Find where the given text appears and provide that cell's center as [X, Y] coordinate. 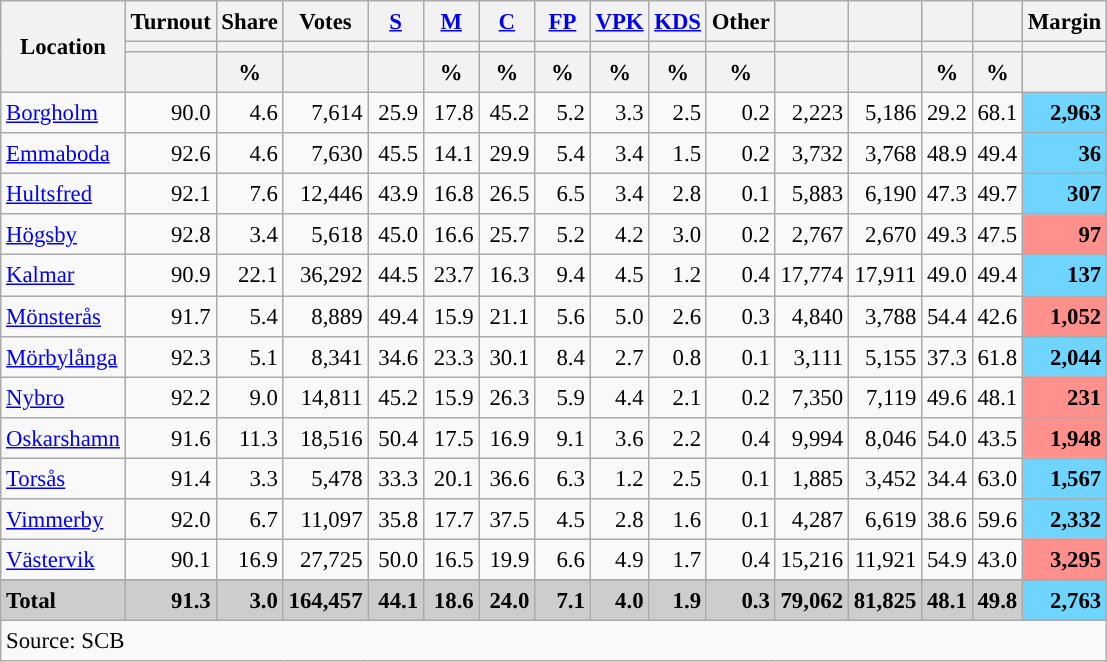
Vimmerby [63, 520]
8,046 [884, 438]
92.2 [170, 398]
1,052 [1065, 316]
2,670 [884, 234]
79,062 [812, 600]
5,883 [812, 194]
3,452 [884, 478]
2,223 [812, 114]
23.7 [451, 276]
5,155 [884, 356]
92.3 [170, 356]
6.6 [563, 560]
Other [740, 22]
37.3 [947, 356]
44.1 [396, 600]
16.6 [451, 234]
Share [250, 22]
20.1 [451, 478]
47.3 [947, 194]
1,567 [1065, 478]
Location [63, 47]
5.9 [563, 398]
Högsby [63, 234]
37.5 [507, 520]
42.6 [997, 316]
26.3 [507, 398]
43.0 [997, 560]
33.3 [396, 478]
1,885 [812, 478]
63.0 [997, 478]
29.9 [507, 154]
23.3 [451, 356]
307 [1065, 194]
92.0 [170, 520]
Borgholm [63, 114]
8,341 [326, 356]
92.6 [170, 154]
48.9 [947, 154]
2.1 [678, 398]
61.8 [997, 356]
1.6 [678, 520]
36 [1065, 154]
34.6 [396, 356]
45.0 [396, 234]
Kalmar [63, 276]
6.3 [563, 478]
3,768 [884, 154]
15,216 [812, 560]
43.5 [997, 438]
Mörbylånga [63, 356]
Oskarshamn [63, 438]
7,350 [812, 398]
2,332 [1065, 520]
2.6 [678, 316]
14.1 [451, 154]
50.0 [396, 560]
43.9 [396, 194]
27,725 [326, 560]
Torsås [63, 478]
0.8 [678, 356]
30.1 [507, 356]
34.4 [947, 478]
6,619 [884, 520]
59.6 [997, 520]
5.6 [563, 316]
1.7 [678, 560]
2.2 [678, 438]
9.0 [250, 398]
25.9 [396, 114]
Total [63, 600]
7,630 [326, 154]
11,097 [326, 520]
11.3 [250, 438]
44.5 [396, 276]
16.5 [451, 560]
24.0 [507, 600]
7.1 [563, 600]
9,994 [812, 438]
49.3 [947, 234]
4.4 [620, 398]
2,767 [812, 234]
8.4 [563, 356]
7,614 [326, 114]
Nybro [63, 398]
91.6 [170, 438]
VPK [620, 22]
C [507, 22]
1.5 [678, 154]
18.6 [451, 600]
17.8 [451, 114]
5.1 [250, 356]
164,457 [326, 600]
4,287 [812, 520]
3,295 [1065, 560]
5,478 [326, 478]
36.6 [507, 478]
FP [563, 22]
1,948 [1065, 438]
16.3 [507, 276]
3.6 [620, 438]
35.8 [396, 520]
11,921 [884, 560]
6.5 [563, 194]
7.6 [250, 194]
16.8 [451, 194]
Votes [326, 22]
92.1 [170, 194]
90.9 [170, 276]
5,186 [884, 114]
6.7 [250, 520]
22.1 [250, 276]
91.7 [170, 316]
25.7 [507, 234]
4.0 [620, 600]
2.7 [620, 356]
3,788 [884, 316]
Source: SCB [554, 640]
49.6 [947, 398]
81,825 [884, 600]
45.5 [396, 154]
17,774 [812, 276]
2,044 [1065, 356]
19.9 [507, 560]
137 [1065, 276]
Emmaboda [63, 154]
Margin [1065, 22]
231 [1065, 398]
S [396, 22]
36,292 [326, 276]
54.4 [947, 316]
4,840 [812, 316]
14,811 [326, 398]
1.9 [678, 600]
5.0 [620, 316]
90.1 [170, 560]
91.4 [170, 478]
3,111 [812, 356]
4.9 [620, 560]
97 [1065, 234]
KDS [678, 22]
9.1 [563, 438]
8,889 [326, 316]
12,446 [326, 194]
7,119 [884, 398]
17.5 [451, 438]
49.8 [997, 600]
17.7 [451, 520]
91.3 [170, 600]
92.8 [170, 234]
54.9 [947, 560]
9.4 [563, 276]
6,190 [884, 194]
2,963 [1065, 114]
17,911 [884, 276]
21.1 [507, 316]
50.4 [396, 438]
54.0 [947, 438]
5,618 [326, 234]
68.1 [997, 114]
29.2 [947, 114]
38.6 [947, 520]
M [451, 22]
Turnout [170, 22]
26.5 [507, 194]
Hultsfred [63, 194]
18,516 [326, 438]
Mönsterås [63, 316]
Västervik [63, 560]
3,732 [812, 154]
4.2 [620, 234]
47.5 [997, 234]
2,763 [1065, 600]
49.0 [947, 276]
90.0 [170, 114]
49.7 [997, 194]
